Search for the cell housing the specified text and yield its [x, y] center coordinate. 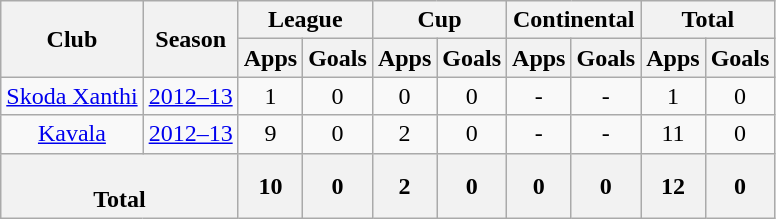
9 [270, 134]
11 [673, 134]
Club [72, 39]
10 [270, 186]
Kavala [72, 134]
Cup [439, 20]
Skoda Xanthi [72, 96]
Season [190, 39]
12 [673, 186]
Continental [574, 20]
League [305, 20]
